Return [x, y] of the center of cell containing provided text 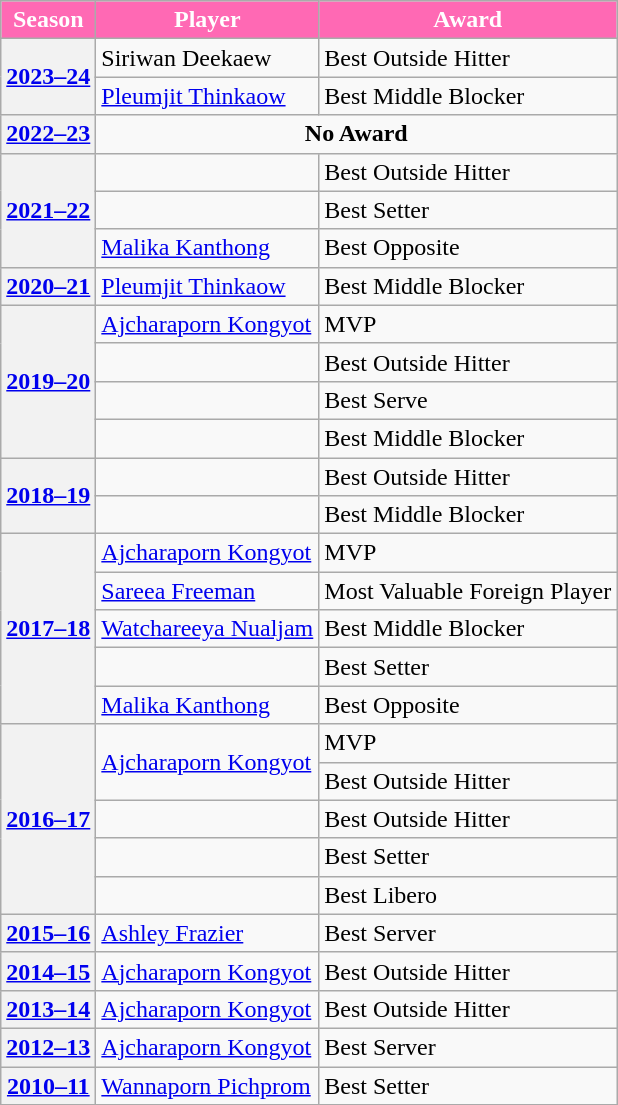
Player [208, 20]
Sareea Freeman [208, 591]
2020–21 [48, 286]
Watchareeya Nualjam [208, 629]
Season [48, 20]
2023–24 [48, 77]
Most Valuable Foreign Player [468, 591]
Best Libero [468, 895]
2022–23 [48, 134]
Siriwan Deekaew [208, 58]
2015–16 [48, 933]
2012–13 [48, 1047]
2019–20 [48, 381]
2014–15 [48, 971]
2010–11 [48, 1085]
2017–18 [48, 629]
Award [468, 20]
2016–17 [48, 819]
2018–19 [48, 496]
2021–22 [48, 210]
2013–14 [48, 1009]
Wannaporn Pichprom [208, 1085]
Ashley Frazier [208, 933]
Best Serve [468, 400]
No Award [356, 134]
